Extract the (x, y) coordinate from the center of the cell holding the provided text.  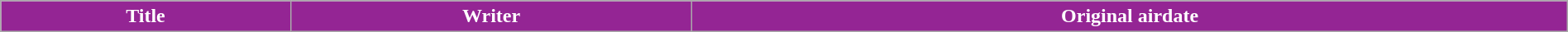
Writer (491, 16)
Title (146, 16)
Original airdate (1130, 16)
